Provide the (x, y) coordinate of the cell's center where the given text is located.  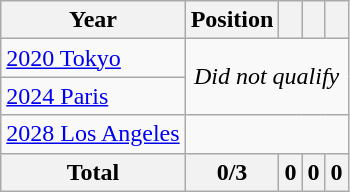
Did not qualify (266, 77)
2020 Tokyo (93, 58)
0/3 (232, 172)
Position (232, 20)
2024 Paris (93, 96)
2028 Los Angeles (93, 134)
Year (93, 20)
Total (93, 172)
